Extract the (X, Y) coordinate from the center of the cell holding the provided text.  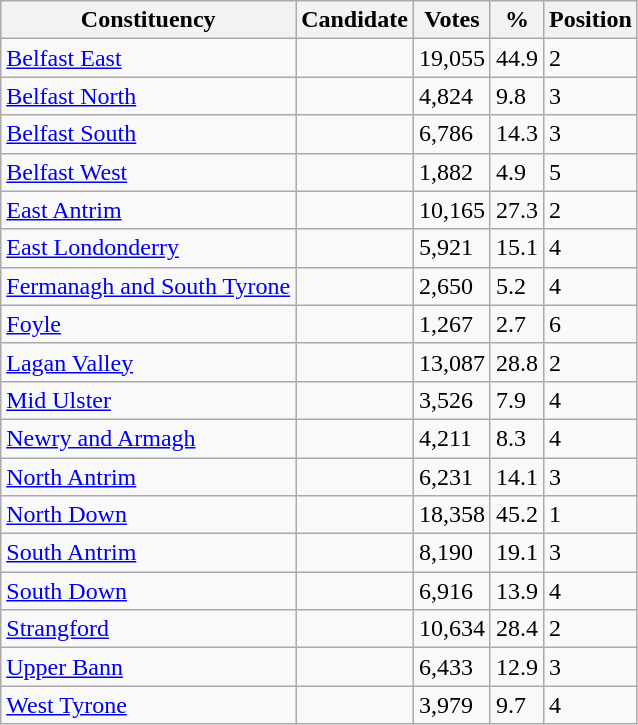
Belfast South (148, 134)
14.3 (516, 134)
13,087 (452, 362)
27.3 (516, 210)
1,267 (452, 324)
Fermanagh and South Tyrone (148, 286)
5,921 (452, 248)
8.3 (516, 438)
South Down (148, 591)
4,211 (452, 438)
28.4 (516, 629)
% (516, 20)
Foyle (148, 324)
6,231 (452, 477)
East Antrim (148, 210)
Candidate (355, 20)
3,526 (452, 400)
4.9 (516, 172)
45.2 (516, 515)
5 (591, 172)
Lagan Valley (148, 362)
28.8 (516, 362)
19.1 (516, 553)
Belfast North (148, 96)
Position (591, 20)
1 (591, 515)
10,634 (452, 629)
44.9 (516, 58)
13.9 (516, 591)
18,358 (452, 515)
Strangford (148, 629)
Votes (452, 20)
Newry and Armagh (148, 438)
2.7 (516, 324)
6,433 (452, 667)
Mid Ulster (148, 400)
Upper Bann (148, 667)
10,165 (452, 210)
Belfast West (148, 172)
15.1 (516, 248)
North Antrim (148, 477)
14.1 (516, 477)
7.9 (516, 400)
Constituency (148, 20)
6,916 (452, 591)
West Tyrone (148, 705)
9.7 (516, 705)
12.9 (516, 667)
Belfast East (148, 58)
3,979 (452, 705)
1,882 (452, 172)
North Down (148, 515)
East Londonderry (148, 248)
2,650 (452, 286)
8,190 (452, 553)
19,055 (452, 58)
6 (591, 324)
4,824 (452, 96)
South Antrim (148, 553)
5.2 (516, 286)
6,786 (452, 134)
9.8 (516, 96)
